Pinpoint the cell where the given text exists, returning its (x, y) midpoint coordinate. 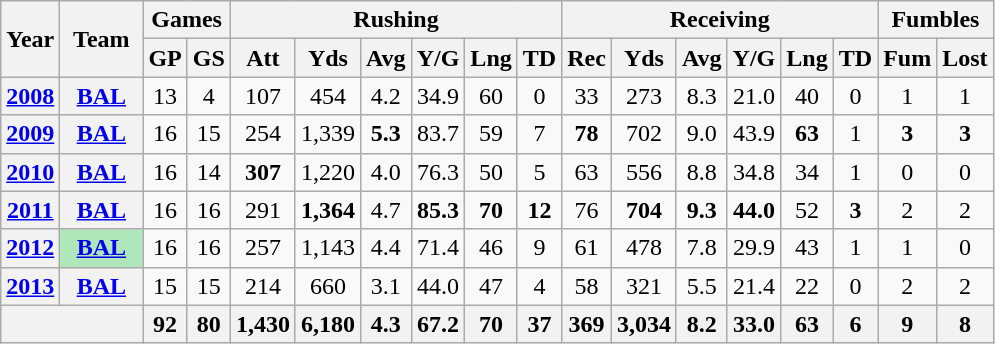
4.7 (386, 210)
3.1 (386, 286)
85.3 (438, 210)
2009 (30, 134)
12 (539, 210)
6,180 (328, 324)
GS (208, 58)
71.4 (438, 248)
704 (644, 210)
2012 (30, 248)
9.3 (702, 210)
1,220 (328, 172)
5 (539, 172)
14 (208, 172)
76.3 (438, 172)
2010 (30, 172)
7 (539, 134)
1,339 (328, 134)
34 (807, 172)
60 (491, 96)
369 (587, 324)
6 (855, 324)
5.5 (702, 286)
8.2 (702, 324)
1,430 (262, 324)
4.4 (386, 248)
Att (262, 58)
214 (262, 286)
3,034 (644, 324)
43 (807, 248)
2013 (30, 286)
50 (491, 172)
4.3 (386, 324)
46 (491, 248)
78 (587, 134)
8.3 (702, 96)
33 (587, 96)
22 (807, 286)
43.9 (754, 134)
52 (807, 210)
92 (165, 324)
61 (587, 248)
Fum (908, 58)
Fumbles (936, 20)
13 (165, 96)
67.2 (438, 324)
321 (644, 286)
GP (165, 58)
4.0 (386, 172)
Receiving (720, 20)
80 (208, 324)
8.8 (702, 172)
83.7 (438, 134)
307 (262, 172)
478 (644, 248)
2008 (30, 96)
291 (262, 210)
9.0 (702, 134)
58 (587, 286)
7.8 (702, 248)
273 (644, 96)
1,364 (328, 210)
33.0 (754, 324)
Year (30, 39)
660 (328, 286)
21.4 (754, 286)
702 (644, 134)
37 (539, 324)
Rushing (396, 20)
29.9 (754, 248)
254 (262, 134)
257 (262, 248)
Lost (965, 58)
Team (102, 39)
8 (965, 324)
40 (807, 96)
76 (587, 210)
21.0 (754, 96)
454 (328, 96)
Games (186, 20)
2011 (30, 210)
47 (491, 286)
59 (491, 134)
34.9 (438, 96)
5.3 (386, 134)
34.8 (754, 172)
107 (262, 96)
1,143 (328, 248)
Rec (587, 58)
556 (644, 172)
4.2 (386, 96)
